For the text-containing cell, return its midpoint in (x, y) coordinate format. 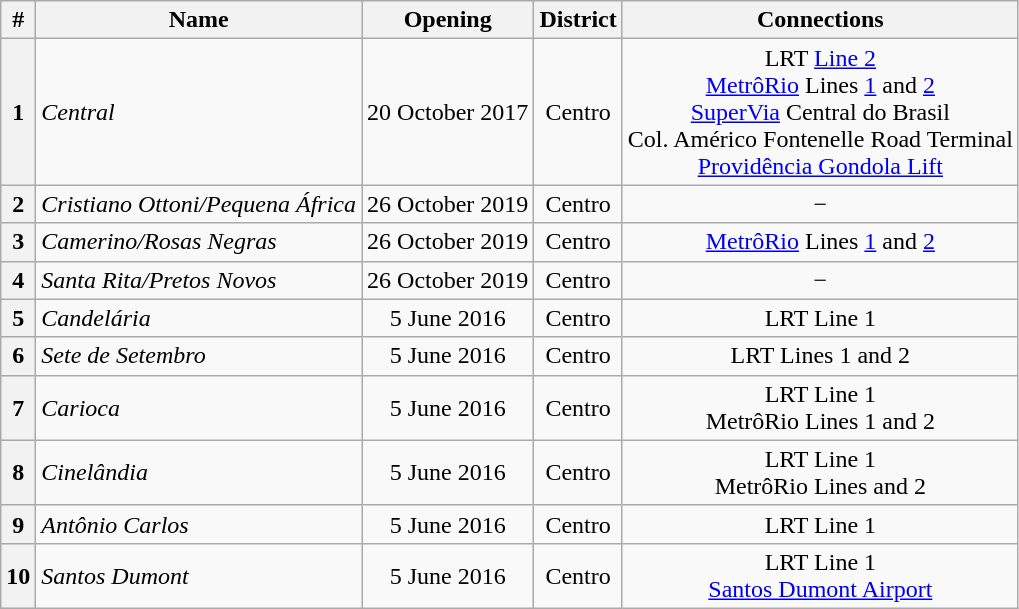
LRT Line 1 Santos Dumont Airport (820, 576)
Name (199, 20)
5 (18, 318)
20 October 2017 (448, 112)
8 (18, 472)
MetrôRio Lines 1 and 2 (820, 242)
10 (18, 576)
Camerino/Rosas Negras (199, 242)
Cristiano Ottoni/Pequena África (199, 204)
9 (18, 524)
6 (18, 356)
Candelária (199, 318)
Connections (820, 20)
Antônio Carlos (199, 524)
Sete de Setembro (199, 356)
Central (199, 112)
Opening (448, 20)
Santa Rita/Pretos Novos (199, 280)
LRT Line 2 MetrôRio Lines 1 and 2 SuperVia Central do Brasil Col. Américo Fontenelle Road Terminal Providência Gondola Lift (820, 112)
LRT Line 1 MetrôRio Lines 1 and 2 (820, 408)
# (18, 20)
LRT Line 1 MetrôRio Lines and 2 (820, 472)
Santos Dumont (199, 576)
7 (18, 408)
4 (18, 280)
LRT Lines 1 and 2 (820, 356)
District (578, 20)
Cinelândia (199, 472)
3 (18, 242)
1 (18, 112)
Carioca (199, 408)
2 (18, 204)
